Identify which cell holds the provided text, then report its (x, y) central coordinate. 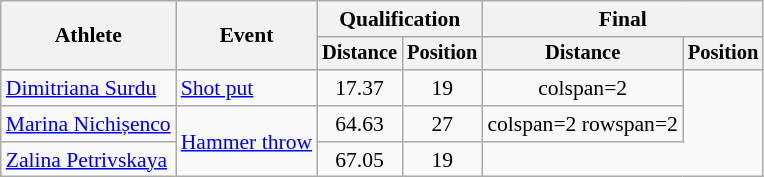
27 (442, 124)
Athlete (88, 36)
Marina Nichișenco (88, 124)
Hammer throw (246, 142)
64.63 (360, 124)
colspan=2 (582, 88)
Event (246, 36)
Qualification (400, 19)
19 (442, 88)
Shot put (246, 88)
Final (622, 19)
Dimitriana Surdu (88, 88)
17.37 (360, 88)
colspan=2 rowspan=2 (582, 124)
